Return the (x, y) coordinate for the center point of the cell that contains the specified text.  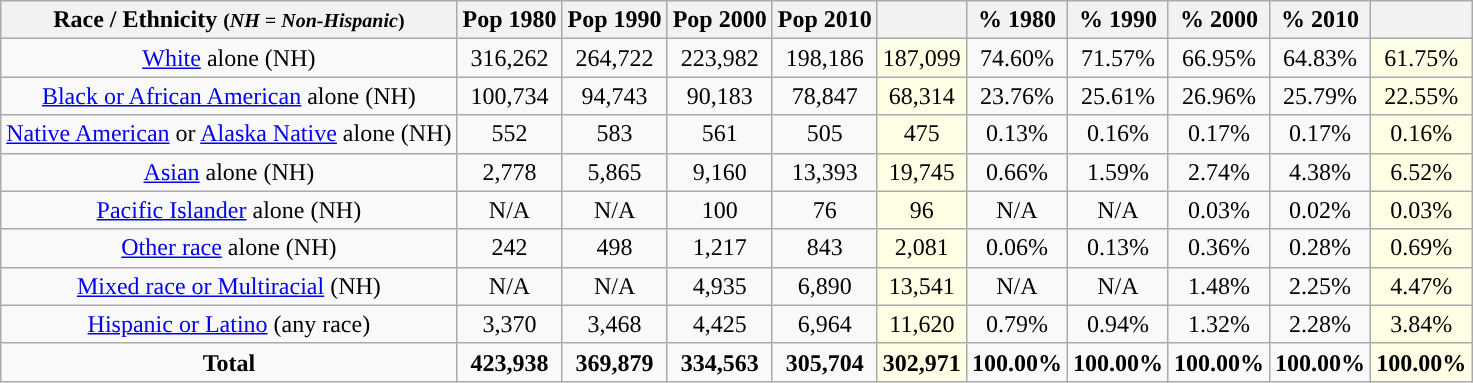
100 (720, 210)
9,160 (720, 172)
187,099 (922, 58)
64.83% (1320, 58)
4.47% (1422, 286)
4,425 (720, 324)
0.94% (1118, 324)
302,971 (922, 362)
68,314 (922, 96)
6,964 (824, 324)
242 (510, 248)
90,183 (720, 96)
76 (824, 210)
11,620 (922, 324)
Hispanic or Latino (any race) (229, 324)
13,541 (922, 286)
13,393 (824, 172)
498 (614, 248)
198,186 (824, 58)
0.28% (1320, 248)
6.52% (1422, 172)
3,370 (510, 324)
4,935 (720, 286)
Native American or Alaska Native alone (NH) (229, 134)
305,704 (824, 362)
22.55% (1422, 96)
Race / Ethnicity (NH = Non-Hispanic) (229, 20)
0.69% (1422, 248)
Mixed race or Multiracial (NH) (229, 286)
2,081 (922, 248)
Pop 2010 (824, 20)
23.76% (1016, 96)
66.95% (1218, 58)
25.61% (1118, 96)
96 (922, 210)
3.84% (1422, 324)
1,217 (720, 248)
% 1990 (1118, 20)
2.74% (1218, 172)
Pop 2000 (720, 20)
Black or African American alone (NH) (229, 96)
1.32% (1218, 324)
369,879 (614, 362)
4.38% (1320, 172)
334,563 (720, 362)
Pacific Islander alone (NH) (229, 210)
Asian alone (NH) (229, 172)
5,865 (614, 172)
316,262 (510, 58)
25.79% (1320, 96)
0.06% (1016, 248)
Total (229, 362)
3,468 (614, 324)
0.79% (1016, 324)
1.48% (1218, 286)
264,722 (614, 58)
78,847 (824, 96)
583 (614, 134)
19,745 (922, 172)
Pop 1990 (614, 20)
843 (824, 248)
71.57% (1118, 58)
6,890 (824, 286)
2.28% (1320, 324)
2.25% (1320, 286)
561 (720, 134)
% 2000 (1218, 20)
423,938 (510, 362)
% 2010 (1320, 20)
223,982 (720, 58)
% 1980 (1016, 20)
0.66% (1016, 172)
Pop 1980 (510, 20)
100,734 (510, 96)
26.96% (1218, 96)
94,743 (614, 96)
1.59% (1118, 172)
475 (922, 134)
Other race alone (NH) (229, 248)
0.02% (1320, 210)
0.36% (1218, 248)
61.75% (1422, 58)
505 (824, 134)
White alone (NH) (229, 58)
74.60% (1016, 58)
2,778 (510, 172)
552 (510, 134)
